Detect which cell encompasses the target text, then output its [x, y] center coordinate. 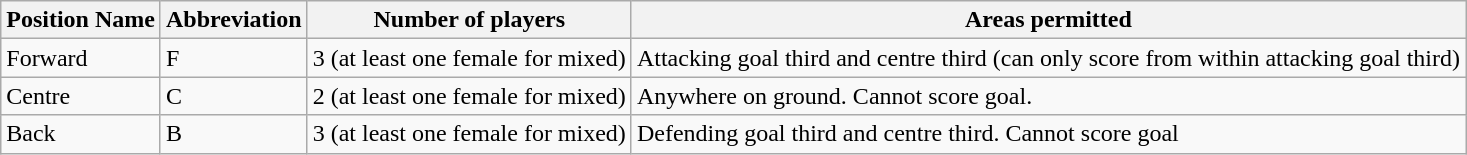
Centre [81, 96]
B [234, 134]
Anywhere on ground. Cannot score goal. [1048, 96]
Position Name [81, 20]
F [234, 58]
Defending goal third and centre third. Cannot score goal [1048, 134]
Areas permitted [1048, 20]
C [234, 96]
Abbreviation [234, 20]
Number of players [469, 20]
Forward [81, 58]
Back [81, 134]
Attacking goal third and centre third (can only score from within attacking goal third) [1048, 58]
2 (at least one female for mixed) [469, 96]
